Output the (x, y) coordinate of the center of the cell containing the given text.  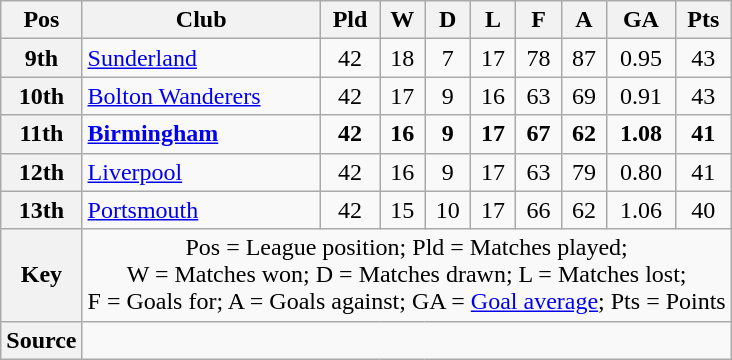
9th (42, 58)
Birmingham (201, 134)
GA (642, 20)
Pts (703, 20)
11th (42, 134)
67 (538, 134)
F (538, 20)
69 (584, 96)
Liverpool (201, 172)
10 (448, 210)
Source (42, 340)
Key (42, 275)
1.08 (642, 134)
D (448, 20)
Portsmouth (201, 210)
15 (402, 210)
1.06 (642, 210)
0.95 (642, 58)
18 (402, 58)
W (402, 20)
0.80 (642, 172)
12th (42, 172)
Bolton Wanderers (201, 96)
0.91 (642, 96)
Club (201, 20)
Sunderland (201, 58)
A (584, 20)
40 (703, 210)
Pos (42, 20)
Pld (350, 20)
L (492, 20)
78 (538, 58)
87 (584, 58)
10th (42, 96)
13th (42, 210)
66 (538, 210)
7 (448, 58)
79 (584, 172)
